Scan for the cell matching the given text and deliver its (X, Y) coordinate at center. 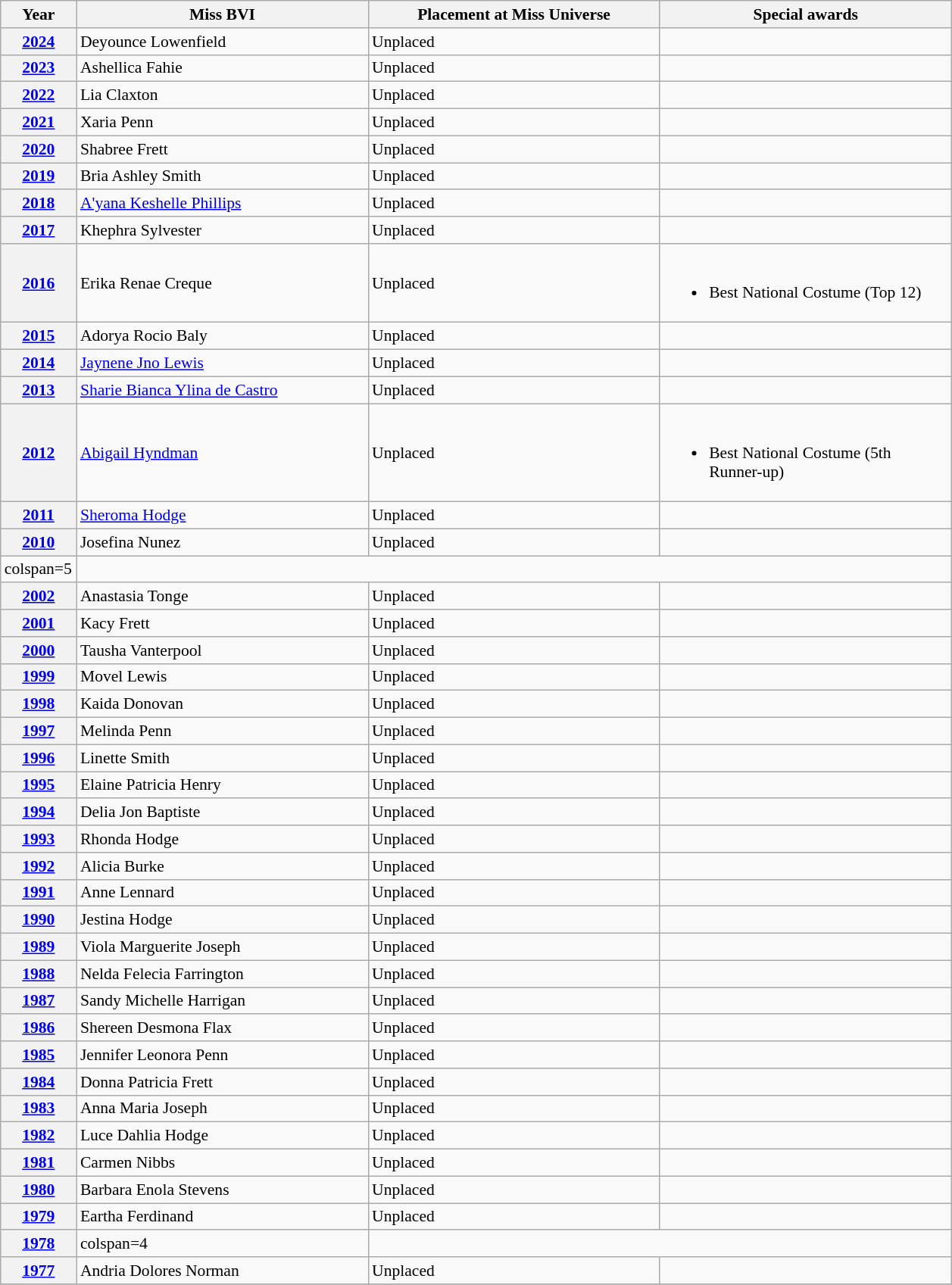
1989 (39, 947)
Special awards (806, 14)
Best National Costume (5th Runner-up) (806, 453)
Tausha Vanterpool (223, 650)
Rhonda Hodge (223, 839)
colspan=5 (39, 569)
2015 (39, 336)
1997 (39, 731)
1992 (39, 866)
Adorya Rocio Baly (223, 336)
Delia Jon Baptiste (223, 812)
Anna Maria Joseph (223, 1109)
1977 (39, 1271)
Shereen Desmona Flax (223, 1028)
Eartha Ferdinand (223, 1217)
1979 (39, 1217)
1986 (39, 1028)
1993 (39, 839)
1998 (39, 704)
2011 (39, 516)
Sharie Bianca Ylina de Castro (223, 390)
Xaria Penn (223, 123)
Nelda Felecia Farrington (223, 974)
Luce Dahlia Hodge (223, 1136)
1984 (39, 1082)
Ashellica Fahie (223, 68)
Andria Dolores Norman (223, 1271)
Placement at Miss Universe (513, 14)
Elaine Patricia Henry (223, 785)
Sheroma Hodge (223, 516)
Viola Marguerite Joseph (223, 947)
Carmen Nibbs (223, 1163)
Jaynene Jno Lewis (223, 363)
1987 (39, 1001)
1995 (39, 785)
2016 (39, 283)
2014 (39, 363)
2018 (39, 204)
Lia Claxton (223, 95)
2021 (39, 123)
1994 (39, 812)
2023 (39, 68)
1990 (39, 920)
Anne Lennard (223, 893)
1991 (39, 893)
1980 (39, 1190)
Josefina Nunez (223, 542)
Anastasia Tonge (223, 597)
2013 (39, 390)
Melinda Penn (223, 731)
Movel Lewis (223, 677)
1981 (39, 1163)
2022 (39, 95)
colspan=4 (223, 1244)
A'yana Keshelle Phillips (223, 204)
1978 (39, 1244)
Donna Patricia Frett (223, 1082)
Miss BVI (223, 14)
Deyounce Lowenfield (223, 42)
Bria Ashley Smith (223, 176)
2002 (39, 597)
Best National Costume (Top 12) (806, 283)
Alicia Burke (223, 866)
Erika Renae Creque (223, 283)
1983 (39, 1109)
Abigail Hyndman (223, 453)
Sandy Michelle Harrigan (223, 1001)
2019 (39, 176)
1999 (39, 677)
1985 (39, 1055)
Shabree Frett (223, 149)
Barbara Enola Stevens (223, 1190)
2001 (39, 623)
Khephra Sylvester (223, 230)
Year (39, 14)
Jestina Hodge (223, 920)
Jennifer Leonora Penn (223, 1055)
Kaida Donovan (223, 704)
1982 (39, 1136)
Kacy Frett (223, 623)
2010 (39, 542)
1988 (39, 974)
2024 (39, 42)
1996 (39, 758)
2017 (39, 230)
2012 (39, 453)
2020 (39, 149)
Linette Smith (223, 758)
2000 (39, 650)
